Capture the cell that displays the provided text and extract its (X, Y) central coordinate. 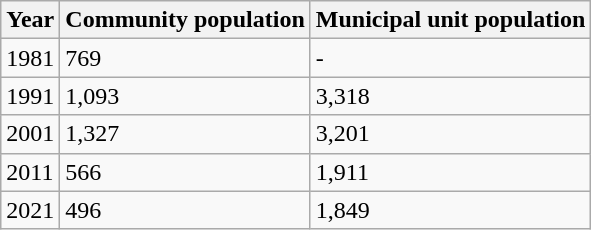
3,201 (450, 134)
Community population (185, 20)
3,318 (450, 96)
1981 (30, 58)
1,093 (185, 96)
Municipal unit population (450, 20)
1,911 (450, 172)
1,327 (185, 134)
- (450, 58)
2011 (30, 172)
1,849 (450, 210)
Year (30, 20)
2021 (30, 210)
2001 (30, 134)
769 (185, 58)
1991 (30, 96)
496 (185, 210)
566 (185, 172)
